Identify which cell holds the provided text, then report its (X, Y) central coordinate. 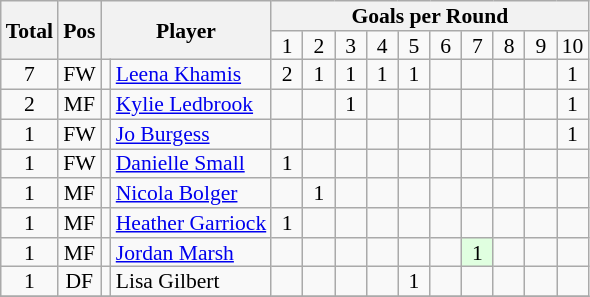
Goals per Round (430, 16)
Danielle Small (192, 164)
Leena Khamis (192, 75)
5 (414, 46)
Total (30, 30)
Lisa Gilbert (192, 282)
Nicola Bolger (192, 193)
4 (382, 46)
10 (573, 46)
8 (509, 46)
DF (80, 282)
3 (351, 46)
Jordan Marsh (192, 253)
9 (541, 46)
Pos (80, 30)
6 (446, 46)
Jo Burgess (192, 134)
Kylie Ledbrook (192, 105)
Player (186, 30)
Heather Garriock (192, 223)
